Identify which cell holds the provided text, then report its [x, y] central coordinate. 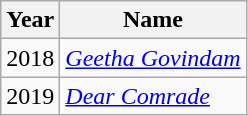
Geetha Govindam [153, 58]
2019 [30, 96]
2018 [30, 58]
Name [153, 20]
Dear Comrade [153, 96]
Year [30, 20]
